Provide the [x, y] coordinate of the cell's center where the given text is located.  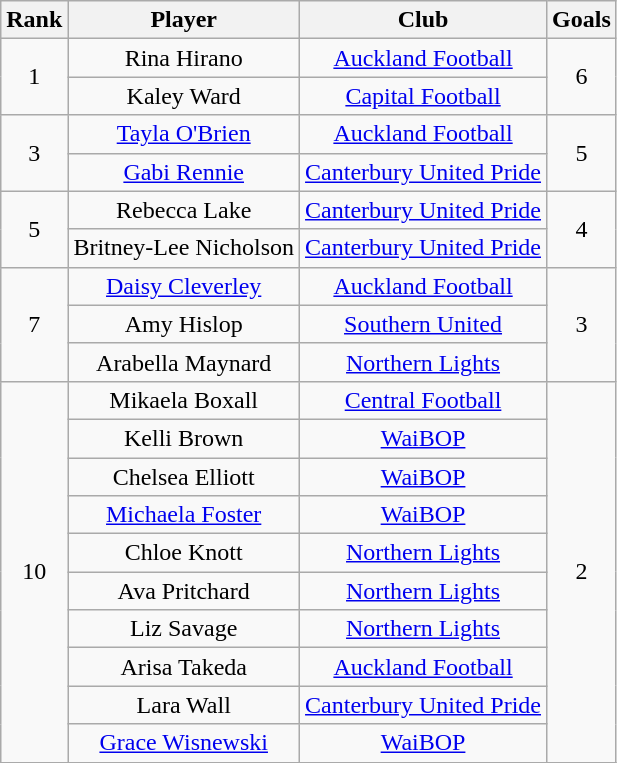
Capital Football [424, 96]
Tayla O'Brien [184, 134]
Arabella Maynard [184, 362]
2 [582, 572]
Rebecca Lake [184, 210]
Arisa Takeda [184, 667]
4 [582, 229]
7 [34, 324]
Daisy Cleverley [184, 286]
Chloe Knott [184, 553]
Southern United [424, 324]
Michaela Foster [184, 515]
10 [34, 572]
Rank [34, 20]
Gabi Rennie [184, 172]
Amy Hislop [184, 324]
Kaley Ward [184, 96]
Ava Pritchard [184, 591]
Grace Wisnewski [184, 743]
Club [424, 20]
Liz Savage [184, 629]
Britney-Lee Nicholson [184, 248]
Lara Wall [184, 705]
Mikaela Boxall [184, 400]
Goals [582, 20]
1 [34, 77]
Rina Hirano [184, 58]
Player [184, 20]
Chelsea Elliott [184, 477]
Kelli Brown [184, 438]
6 [582, 77]
Central Football [424, 400]
